Capture the cell that displays the provided text and extract its [x, y] central coordinate. 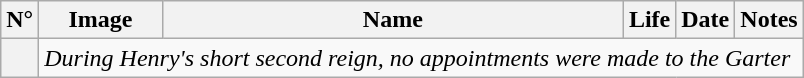
Date [706, 20]
Name [392, 20]
N° [20, 20]
Life [649, 20]
Notes [769, 20]
Image [101, 20]
During Henry's short second reign, no appointments were made to the Garter [421, 58]
